Identify which cell holds the provided text, then report its (x, y) central coordinate. 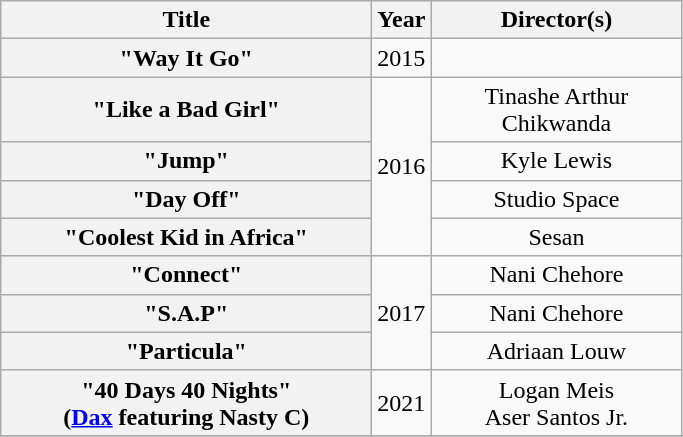
2017 (402, 313)
"Particula" (186, 351)
Director(s) (556, 20)
2016 (402, 166)
2021 (402, 402)
Tinashe Arthur Chikwanda (556, 110)
Title (186, 20)
Logan MeisAser Santos Jr. (556, 402)
Studio Space (556, 199)
Year (402, 20)
"Jump" (186, 161)
"S.A.P" (186, 313)
"Coolest Kid in Africa" (186, 237)
Kyle Lewis (556, 161)
"Way It Go" (186, 58)
Adriaan Louw (556, 351)
"Day Off" (186, 199)
Sesan (556, 237)
"Like a Bad Girl" (186, 110)
"40 Days 40 Nights"(Dax featuring Nasty C) (186, 402)
"Connect" (186, 275)
2015 (402, 58)
